Locate the cell with the specified text and output its (X, Y) center coordinate. 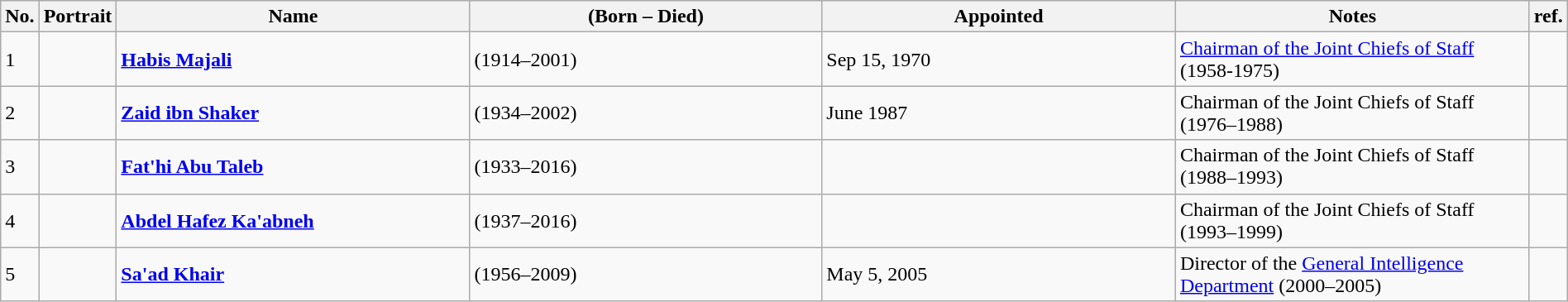
Chairman of the Joint Chiefs of Staff (1993–1999) (1352, 220)
Director of the General Intelligence Department (2000–2005) (1352, 275)
(1937–2016) (646, 220)
Chairman of the Joint Chiefs of Staff (1958-1975) (1352, 60)
1 (20, 60)
4 (20, 220)
(1934–2002) (646, 113)
2 (20, 113)
Habis Majali (293, 60)
Zaid ibn Shaker (293, 113)
Sa'ad Khair (293, 275)
Fat'hi Abu Taleb (293, 167)
Name (293, 17)
5 (20, 275)
May 5, 2005 (999, 275)
Sep 15, 1970 (999, 60)
Abdel Hafez Ka'abneh (293, 220)
Appointed (999, 17)
(1933–2016) (646, 167)
Notes (1352, 17)
No. (20, 17)
3 (20, 167)
(Born – Died) (646, 17)
June 1987 (999, 113)
Chairman of the Joint Chiefs of Staff (1976–1988) (1352, 113)
(1914–2001) (646, 60)
(1956–2009) (646, 275)
Portrait (78, 17)
Chairman of the Joint Chiefs of Staff (1988–1993) (1352, 167)
ref. (1548, 17)
